Scan for the cell matching the given text and deliver its [x, y] coordinate at center. 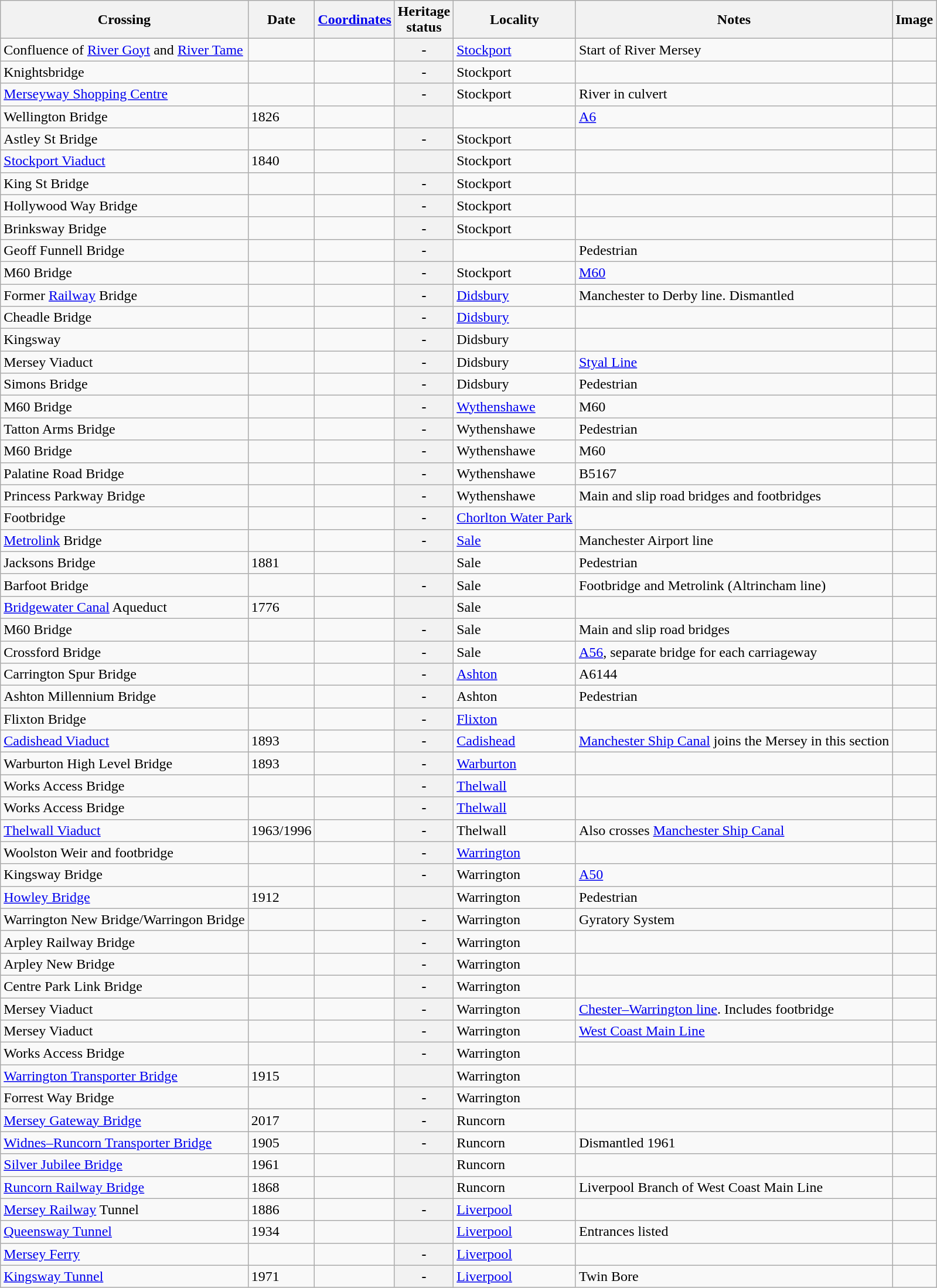
Kingsway Tunnel [124, 1276]
A6 [734, 117]
Also crosses Manchester Ship Canal [734, 830]
Mersey Gateway Bridge [124, 1120]
Chester–Warrington line. Includes footbridge [734, 1008]
Bridgewater Canal Aqueduct [124, 607]
Simons Bridge [124, 384]
Chorlton Water Park [515, 518]
Tatton Arms Bridge [124, 429]
Mersey Railway Tunnel [124, 1209]
Confluence of River Goyt and River Tame [124, 50]
Jacksons Bridge [124, 563]
Hollywood Way Bridge [124, 206]
Barfoot Bridge [124, 585]
River in culvert [734, 94]
Warburton [515, 764]
Dismantled 1961 [734, 1143]
Woolston Weir and footbridge [124, 853]
1840 [281, 161]
Footbridge [124, 518]
Warburton High Level Bridge [124, 764]
Howley Bridge [124, 897]
Kingsway [124, 340]
1868 [281, 1187]
Styal Line [734, 362]
Ashton Millennium Bridge [124, 697]
Silver Jubilee Bridge [124, 1165]
Entrances listed [734, 1232]
Image [914, 20]
Runcorn Railway Bridge [124, 1187]
Widnes–Runcorn Transporter Bridge [124, 1143]
Main and slip road bridges [734, 629]
Warrington Transporter Bridge [124, 1076]
West Coast Main Line [734, 1031]
Cadishead [515, 741]
Heritagestatus [424, 20]
1963/1996 [281, 830]
1915 [281, 1076]
1826 [281, 117]
Flixton Bridge [124, 719]
Footbridge and Metrolink (Altrincham line) [734, 585]
A6144 [734, 674]
1905 [281, 1143]
Merseyway Shopping Centre [124, 94]
Queensway Tunnel [124, 1232]
Mersey Ferry [124, 1254]
Former Railway Bridge [124, 295]
Notes [734, 20]
Coordinates [355, 20]
Knightsbridge [124, 72]
Centre Park Link Bridge [124, 986]
Carrington Spur Bridge [124, 674]
Flixton [515, 719]
Cadishead Viaduct [124, 741]
Date [281, 20]
Crossford Bridge [124, 652]
1776 [281, 607]
Arpley Railway Bridge [124, 942]
Gyratory System [734, 919]
Metrolink Bridge [124, 540]
1881 [281, 563]
Crossing [124, 20]
Warrington New Bridge/Warringon Bridge [124, 919]
Manchester Airport line [734, 540]
B5167 [734, 473]
Cheadle Bridge [124, 318]
1961 [281, 1165]
Stockport Viaduct [124, 161]
1971 [281, 1276]
2017 [281, 1120]
A56, separate bridge for each carriageway [734, 652]
Kingsway Bridge [124, 875]
1886 [281, 1209]
Brinksway Bridge [124, 228]
Palatine Road Bridge [124, 473]
Manchester Ship Canal joins the Mersey in this section [734, 741]
A50 [734, 875]
Locality [515, 20]
Start of River Mersey [734, 50]
Thelwall Viaduct [124, 830]
Princess Parkway Bridge [124, 496]
1934 [281, 1232]
Geoff Funnell Bridge [124, 250]
Twin Bore [734, 1276]
Main and slip road bridges and footbridges [734, 496]
Astley St Bridge [124, 139]
Manchester to Derby line. Dismantled [734, 295]
Liverpool Branch of West Coast Main Line [734, 1187]
1912 [281, 897]
Arpley New Bridge [124, 964]
Forrest Way Bridge [124, 1098]
King St Bridge [124, 183]
Wellington Bridge [124, 117]
